Output the [X, Y] coordinate of the center of the cell containing the given text.  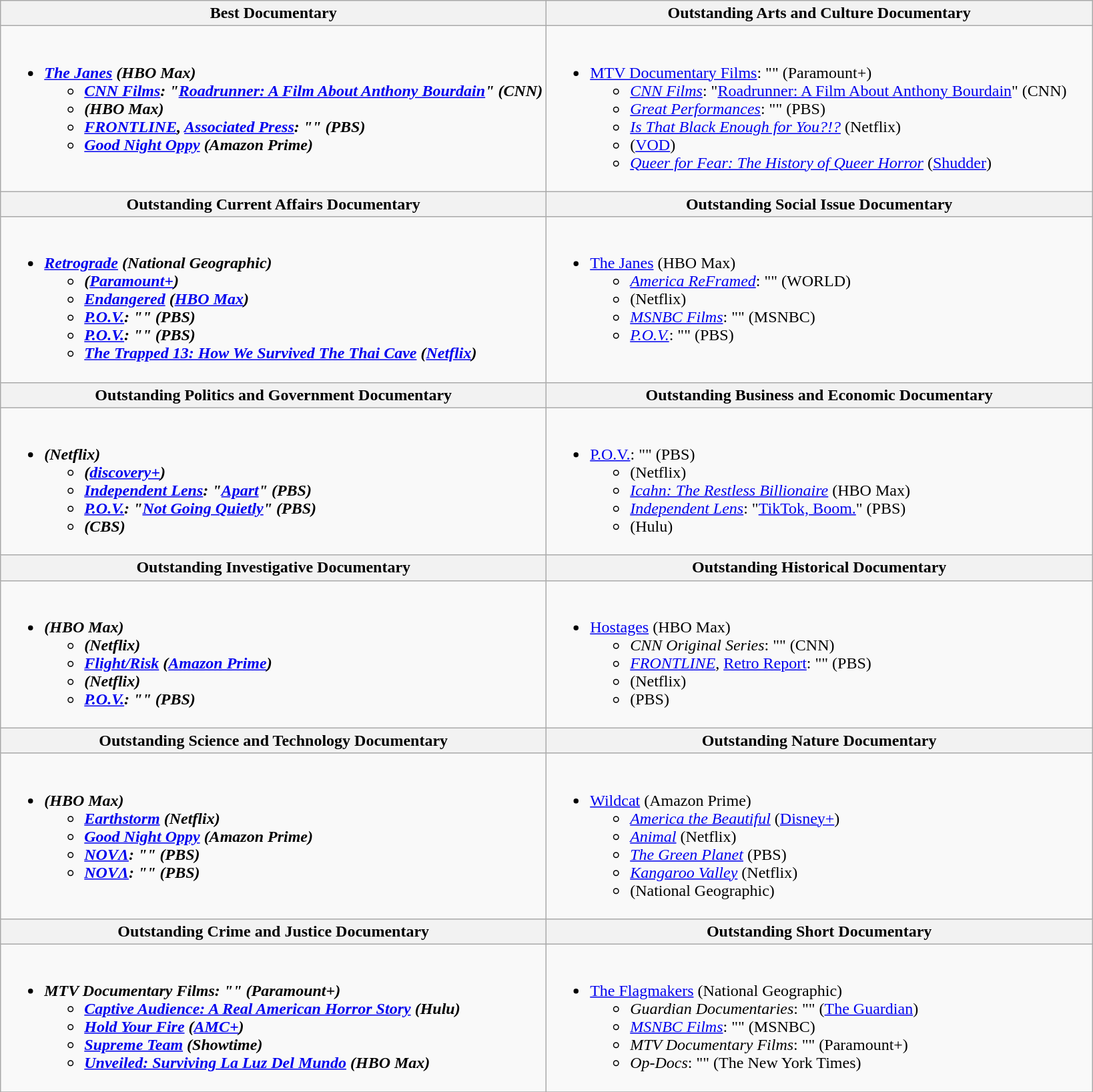
Outstanding Short Documentary [819, 931]
(HBO Max)Earthstorm (Netflix)Good Night Oppy (Amazon Prime)NOVΛ: "" (PBS)NOVΛ: "" (PBS) [274, 836]
The Janes (HBO Max)America ReFramed: "" (WORLD) (Netflix)MSNBC Films: "" (MSNBC)P.O.V.: "" (PBS) [819, 300]
Outstanding Science and Technology Documentary [274, 740]
Best Documentary [274, 13]
Outstanding Arts and Culture Documentary [819, 13]
Outstanding Investigative Documentary [274, 568]
Outstanding Nature Documentary [819, 740]
(HBO Max) (Netflix)Flight/Risk (Amazon Prime) (Netflix)P.O.V.: "" (PBS) [274, 654]
Outstanding Historical Documentary [819, 568]
Outstanding Business and Economic Documentary [819, 395]
(Netflix) (discovery+)Independent Lens: "Apart" (PBS)P.O.V.: "Not Going Quietly" (PBS) (CBS) [274, 482]
Hostages (HBO Max)CNN Original Series: "" (CNN)FRONTLINE, Retro Report: "" (PBS) (Netflix) (PBS) [819, 654]
Outstanding Social Issue Documentary [819, 204]
P.O.V.: "" (PBS) (Netflix)Icahn: The Restless Billionaire (HBO Max)Independent Lens: "TikTok, Boom." (PBS) (Hulu) [819, 482]
Outstanding Crime and Justice Documentary [274, 931]
Outstanding Politics and Government Documentary [274, 395]
Wildcat (Amazon Prime)America the Beautiful (Disney+)Animal (Netflix)The Green Planet (PBS)Kangaroo Valley (Netflix) (National Geographic) [819, 836]
Outstanding Current Affairs Documentary [274, 204]
